Provide the (X, Y) coordinate of the cell's center where the given text is located.  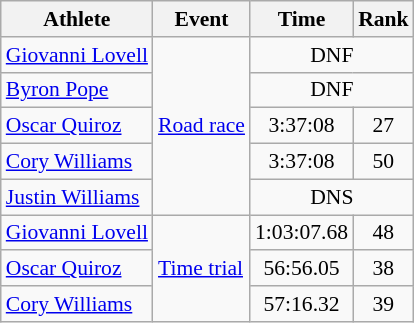
56:56.05 (302, 269)
DNS (332, 197)
48 (384, 233)
50 (384, 162)
Byron Pope (77, 90)
Athlete (77, 19)
1:03:07.68 (302, 233)
Time trial (202, 268)
Event (202, 19)
Time (302, 19)
Road race (202, 126)
Rank (384, 19)
38 (384, 269)
27 (384, 126)
57:16.32 (302, 304)
39 (384, 304)
Justin Williams (77, 197)
